Provide the [X, Y] coordinate of the cell's center where the given text is located.  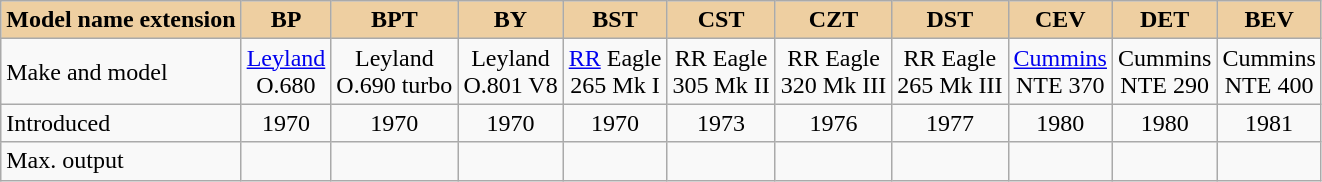
Model name extension [121, 20]
1973 [721, 123]
BPT [394, 20]
1977 [950, 123]
Make and model [121, 72]
RR Eagle265 Mk III [950, 72]
RR Eagle320 Mk III [833, 72]
BY [510, 20]
LeylandO.690 turbo [394, 72]
CZT [833, 20]
Max. output [121, 161]
RR Eagle305 Mk II [721, 72]
LeylandO.680 [286, 72]
BEV [1269, 20]
BST [615, 20]
1981 [1269, 123]
1976 [833, 123]
DST [950, 20]
DET [1164, 20]
CEV [1060, 20]
CumminsNTE 290 [1164, 72]
CumminsNTE 400 [1269, 72]
CST [721, 20]
Introduced [121, 123]
LeylandO.801 V8 [510, 72]
RR Eagle265 Mk I [615, 72]
CumminsNTE 370 [1060, 72]
BP [286, 20]
